Extract the [X, Y] coordinate from the center of the cell holding the provided text.  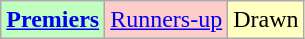
Premiers [53, 20]
Runners-up [166, 20]
Drawn [266, 20]
